From the cell containing the given text, extract its center point as (x, y) coordinate. 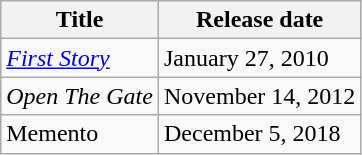
December 5, 2018 (259, 134)
Release date (259, 20)
Title (80, 20)
Memento (80, 134)
January 27, 2010 (259, 58)
Open The Gate (80, 96)
November 14, 2012 (259, 96)
First Story (80, 58)
